Detect which cell encompasses the target text, then output its (x, y) center coordinate. 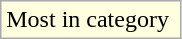
Most in category (91, 20)
